Identify which cell holds the provided text, then report its (x, y) central coordinate. 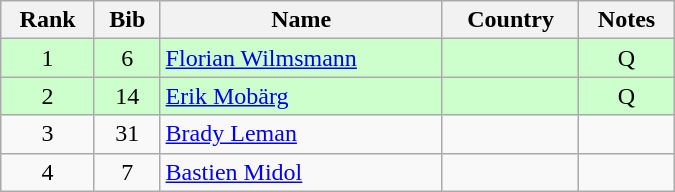
Florian Wilmsmann (301, 58)
7 (127, 172)
3 (48, 134)
Erik Mobärg (301, 96)
4 (48, 172)
Rank (48, 20)
Country (510, 20)
2 (48, 96)
Notes (626, 20)
Bastien Midol (301, 172)
Bib (127, 20)
14 (127, 96)
31 (127, 134)
Brady Leman (301, 134)
1 (48, 58)
6 (127, 58)
Name (301, 20)
